Provide the (X, Y) coordinate of the cell's center where the given text is located.  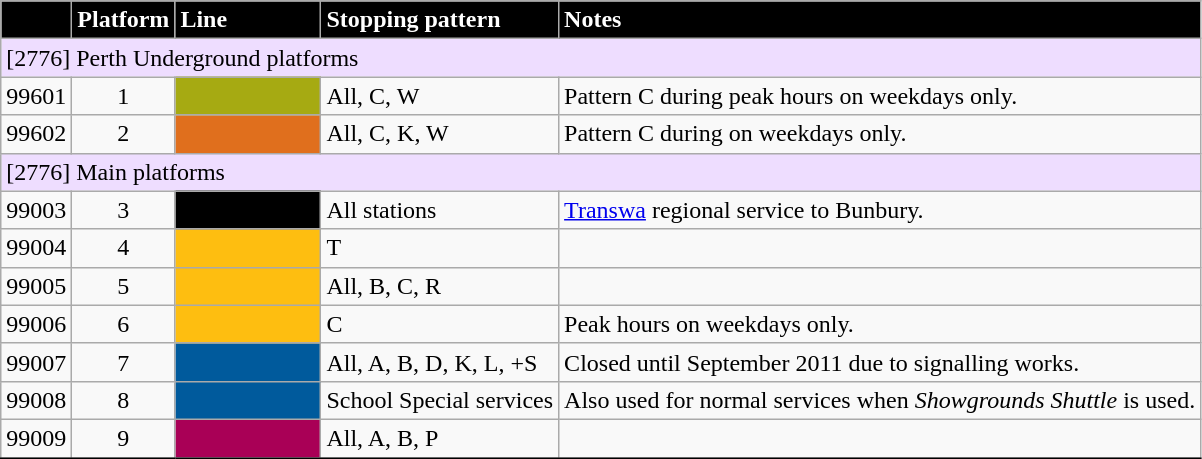
99008 (36, 400)
Transwa regional service to Bunbury. (880, 210)
99601 (36, 96)
Pattern C during peak hours on weekdays only. (880, 96)
All, C, W (440, 96)
All stations (440, 210)
Pattern C during on weekdays only. (880, 134)
6 (124, 324)
5 (124, 286)
C (440, 324)
4 (124, 248)
1 (124, 96)
99007 (36, 362)
8 (124, 400)
All, A, B, P (440, 438)
99003 (36, 210)
All, B, C, R (440, 286)
Closed until September 2011 due to signalling works. (880, 362)
3 (124, 210)
99004 (36, 248)
99006 (36, 324)
2 (124, 134)
All, A, B, D, K, L, +S (440, 362)
9 (124, 438)
Notes (880, 20)
Peak hours on weekdays only. (880, 324)
7 (124, 362)
Platform (124, 20)
Stopping pattern (440, 20)
All, C, K, W (440, 134)
Line (248, 20)
T (440, 248)
[2776] Perth Underground platforms (601, 58)
School Special services (440, 400)
99602 (36, 134)
Also used for normal services when Showgrounds Shuttle is used. (880, 400)
99009 (36, 438)
99005 (36, 286)
[2776] Main platforms (601, 172)
